Provide the (x, y) coordinate of the cell's center where the given text is located.  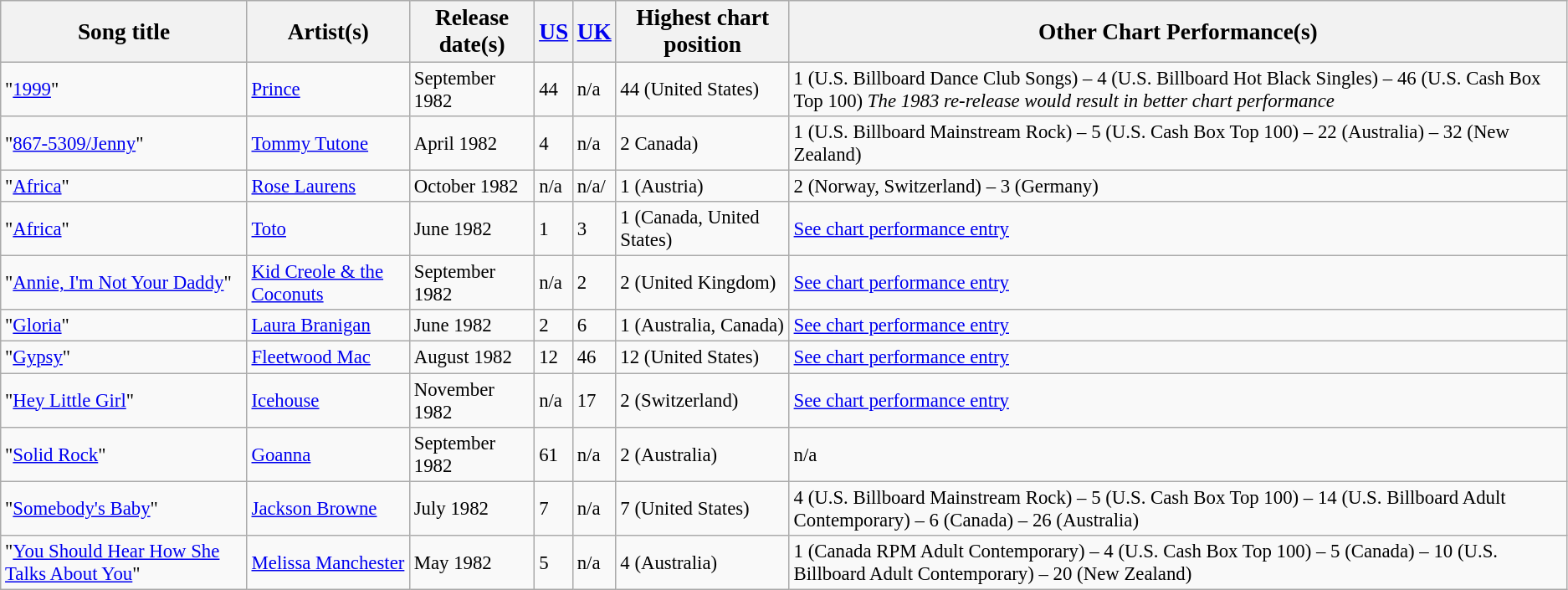
61 (554, 454)
"867-5309/Jenny" (124, 144)
12 (United States) (703, 357)
Tommy Tutone (328, 144)
4 (554, 144)
Other Chart Performance(s) (1178, 32)
2 (United Kingdom) (703, 283)
Highest chart position (703, 32)
1 (U.S. Billboard Mainstream Rock) – 5 (U.S. Cash Box Top 100) – 22 (Australia) – 32 (New Zealand) (1178, 144)
1 (Austria) (703, 187)
1 (Canada, United States) (703, 229)
46 (594, 357)
UK (594, 32)
"You Should Hear How She Talks About You" (124, 562)
"Solid Rock" (124, 454)
"1999" (124, 90)
"Annie, I'm Not Your Daddy" (124, 283)
November 1982 (472, 400)
May 1982 (472, 562)
August 1982 (472, 357)
5 (554, 562)
2 (Norway, Switzerland) – 3 (Germany) (1178, 187)
1 (Australia, Canada) (703, 326)
Icehouse (328, 400)
2 (Australia) (703, 454)
October 1982 (472, 187)
12 (554, 357)
Artist(s) (328, 32)
17 (594, 400)
2 Canada) (703, 144)
4 (Australia) (703, 562)
Kid Creole & the Coconuts (328, 283)
3 (594, 229)
April 1982 (472, 144)
44 (554, 90)
Laura Branigan (328, 326)
Melissa Manchester (328, 562)
"Gypsy" (124, 357)
"Hey Little Girl" (124, 400)
Fleetwood Mac (328, 357)
6 (594, 326)
July 1982 (472, 509)
7 (United States) (703, 509)
Release date(s) (472, 32)
1 (Canada RPM Adult Contemporary) – 4 (U.S. Cash Box Top 100) – 5 (Canada) – 10 (U.S. Billboard Adult Contemporary) – 20 (New Zealand) (1178, 562)
Rose Laurens (328, 187)
"Gloria" (124, 326)
Song title (124, 32)
Prince (328, 90)
2 (Switzerland) (703, 400)
Jackson Browne (328, 509)
"Somebody's Baby" (124, 509)
Toto (328, 229)
7 (554, 509)
1 (554, 229)
4 (U.S. Billboard Mainstream Rock) – 5 (U.S. Cash Box Top 100) – 14 (U.S. Billboard Adult Contemporary) – 6 (Canada) – 26 (Australia) (1178, 509)
US (554, 32)
Goanna (328, 454)
n/a/ (594, 187)
44 (United States) (703, 90)
